For the text-containing cell, return its midpoint in (X, Y) coordinate format. 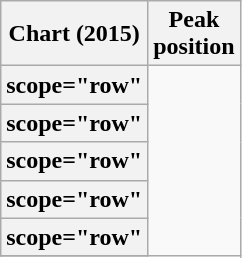
Chart (2015) (74, 34)
Peakposition (194, 34)
